Return (x, y) of the center of cell containing provided text 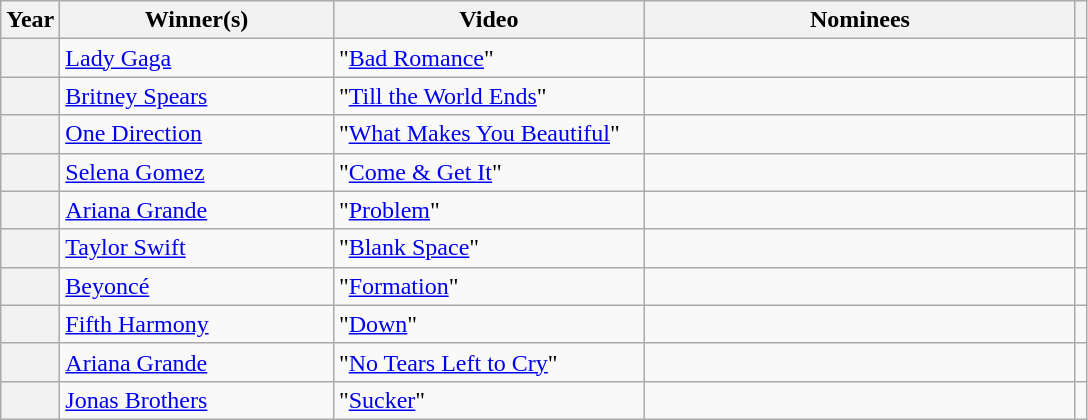
"Formation" (488, 286)
Video (488, 20)
Selena Gomez (197, 172)
Taylor Swift (197, 248)
Beyoncé (197, 286)
Fifth Harmony (197, 324)
"Come & Get It" (488, 172)
"Till the World Ends" (488, 96)
Winner(s) (197, 20)
Year (30, 20)
"Problem" (488, 210)
"Down" (488, 324)
"Sucker" (488, 400)
"Blank Space" (488, 248)
One Direction (197, 134)
Nominees (860, 20)
"Bad Romance" (488, 58)
Lady Gaga (197, 58)
Britney Spears (197, 96)
"No Tears Left to Cry" (488, 362)
"What Makes You Beautiful" (488, 134)
Jonas Brothers (197, 400)
